Provide the [X, Y] coordinate of the cell's center where the given text is located.  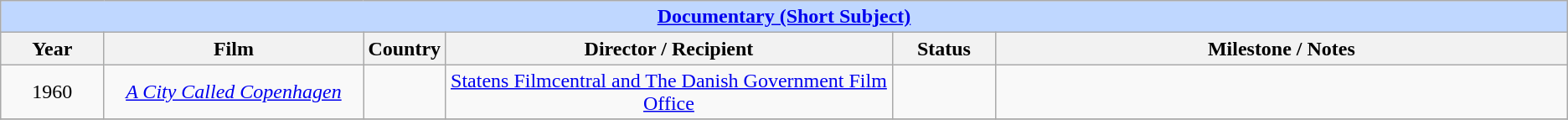
Statens Filmcentral and The Danish Government Film Office [669, 92]
Film [234, 49]
Status [943, 49]
Director / Recipient [669, 49]
1960 [52, 92]
Documentary (Short Subject) [784, 17]
Milestone / Notes [1282, 49]
A City Called Copenhagen [234, 92]
Year [52, 49]
Country [405, 49]
